Extract the [X, Y] coordinate from the center of the cell holding the provided text.  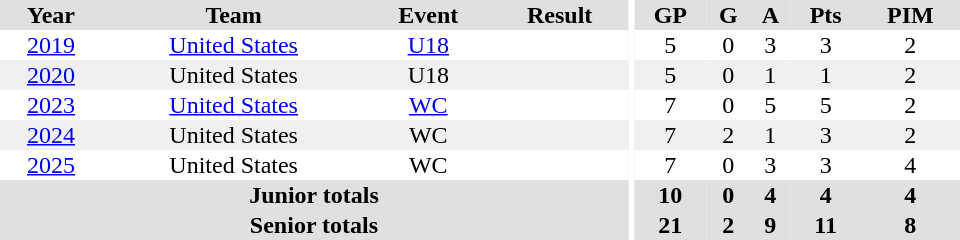
10 [670, 195]
2019 [51, 45]
PIM [910, 15]
Result [560, 15]
A [770, 15]
2024 [51, 135]
2025 [51, 165]
Year [51, 15]
2023 [51, 105]
8 [910, 225]
9 [770, 225]
Senior totals [314, 225]
Junior totals [314, 195]
GP [670, 15]
Event [428, 15]
11 [826, 225]
2020 [51, 75]
Pts [826, 15]
Team [234, 15]
21 [670, 225]
G [728, 15]
